Scan for the cell matching the given text and deliver its (x, y) coordinate at center. 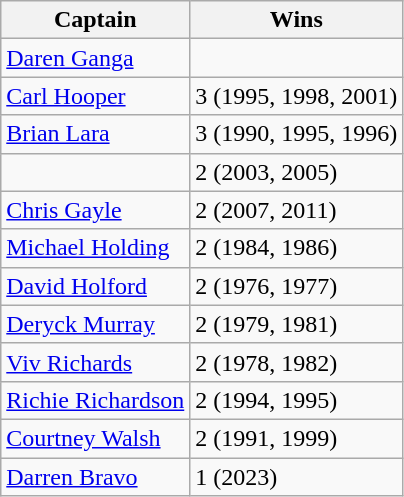
Deryck Murray (96, 324)
Daren Ganga (96, 58)
2 (2003, 2005) (296, 172)
Michael Holding (96, 248)
Richie Richardson (96, 400)
3 (1995, 1998, 2001) (296, 96)
2 (1979, 1981) (296, 324)
1 (2023) (296, 477)
Chris Gayle (96, 210)
Courtney Walsh (96, 438)
2 (2007, 2011) (296, 210)
Carl Hooper (96, 96)
2 (1991, 1999) (296, 438)
Wins (296, 20)
3 (1990, 1995, 1996) (296, 134)
2 (1994, 1995) (296, 400)
Captain (96, 20)
Brian Lara (96, 134)
2 (1984, 1986) (296, 248)
2 (1976, 1977) (296, 286)
Viv Richards (96, 362)
David Holford (96, 286)
Darren Bravo (96, 477)
2 (1978, 1982) (296, 362)
